Capture the cell that displays the provided text and extract its [X, Y] central coordinate. 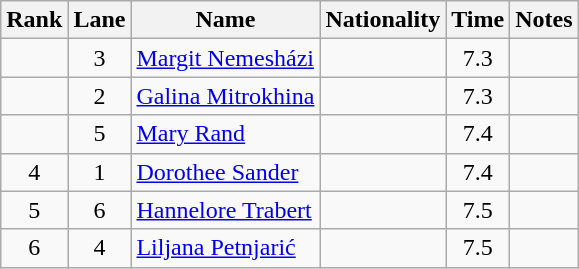
Hannelore Trabert [226, 210]
Name [226, 20]
Time [478, 20]
1 [100, 172]
Dorothee Sander [226, 172]
3 [100, 58]
Rank [34, 20]
Notes [544, 20]
2 [100, 96]
Liljana Petnjarić [226, 248]
Margit Nemesházi [226, 58]
Galina Mitrokhina [226, 96]
Nationality [383, 20]
Lane [100, 20]
Mary Rand [226, 134]
